Scan for the cell matching the given text and deliver its [X, Y] coordinate at center. 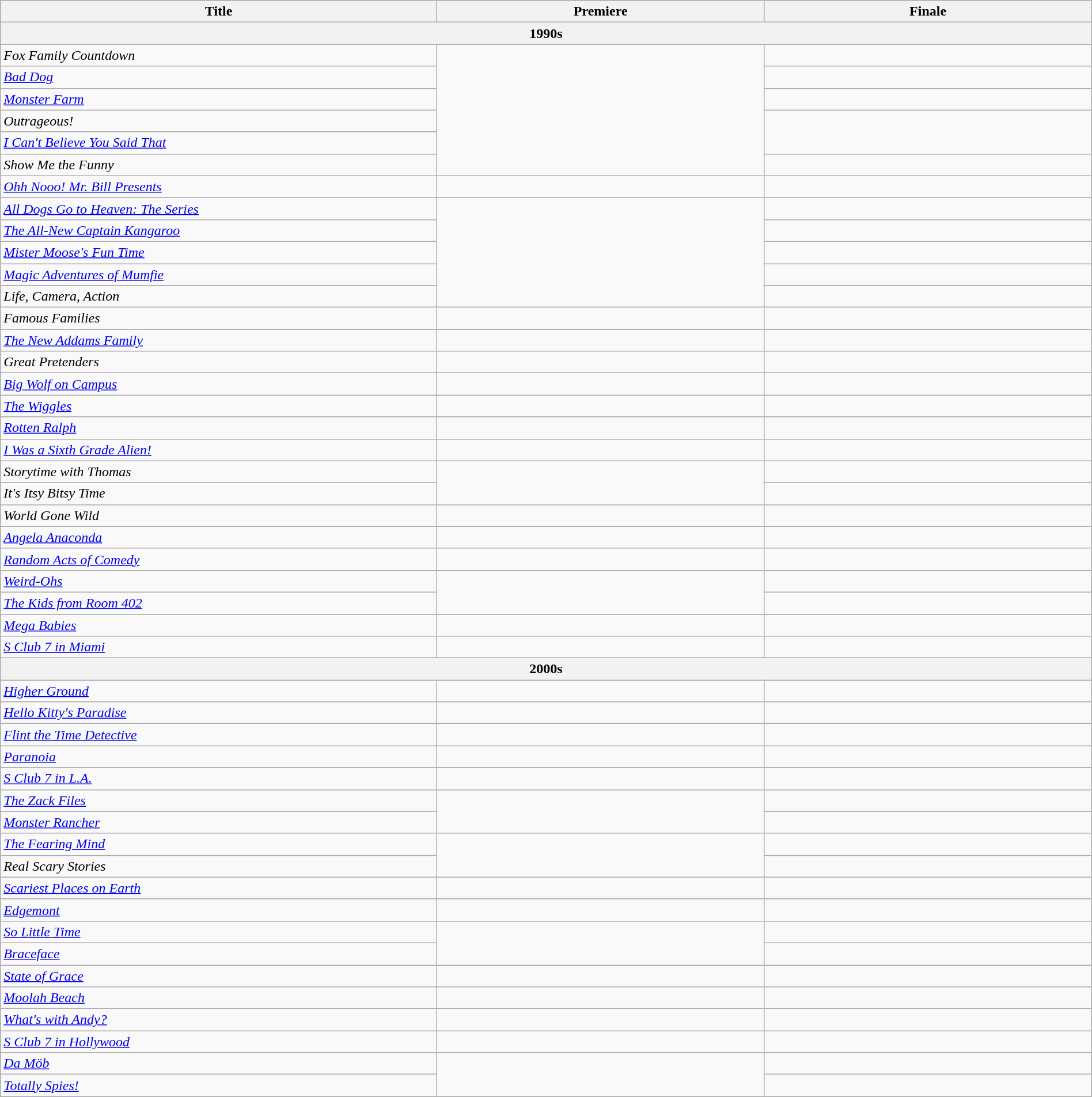
Angela Anaconda [219, 537]
Flint the Time Detective [219, 735]
Weird-Ohs [219, 581]
The Zack Files [219, 800]
The Kids from Room 402 [219, 603]
Life, Camera, Action [219, 297]
The Fearing Mind [219, 844]
Finale [928, 12]
Paranoia [219, 757]
It's Itsy Bitsy Time [219, 494]
Totally Spies! [219, 1085]
Mister Moose's Fun Time [219, 252]
Big Wolf on Campus [219, 384]
S Club 7 in Hollywood [219, 1042]
Hello Kitty's Paradise [219, 713]
Random Acts of Comedy [219, 559]
Magic Adventures of Mumfie [219, 275]
World Gone Wild [219, 515]
Rotten Ralph [219, 428]
Fox Family Countdown [219, 55]
Show Me the Funny [219, 165]
Edgemont [219, 910]
I Was a Sixth Grade Alien! [219, 450]
Real Scary Stories [219, 866]
Mega Babies [219, 625]
Scariest Places on Earth [219, 888]
Storytime with Thomas [219, 472]
What's with Andy? [219, 1020]
Higher Ground [219, 691]
Title [219, 12]
State of Grace [219, 976]
The All-New Captain Kangaroo [219, 230]
S Club 7 in L.A. [219, 779]
Outrageous! [219, 121]
S Club 7 in Miami [219, 647]
Da Möb [219, 1064]
All Dogs Go to Heaven: The Series [219, 208]
Famous Families [219, 318]
Monster Rancher [219, 822]
I Can't Believe You Said That [219, 143]
Monster Farm [219, 99]
1990s [546, 33]
2000s [546, 669]
Moolah Beach [219, 998]
Ohh Nooo! Mr. Bill Presents [219, 187]
Premiere [601, 12]
Braceface [219, 954]
The Wiggles [219, 406]
The New Addams Family [219, 340]
Great Pretenders [219, 362]
Bad Dog [219, 77]
So Little Time [219, 932]
